Search for the cell housing the specified text and yield its (x, y) center coordinate. 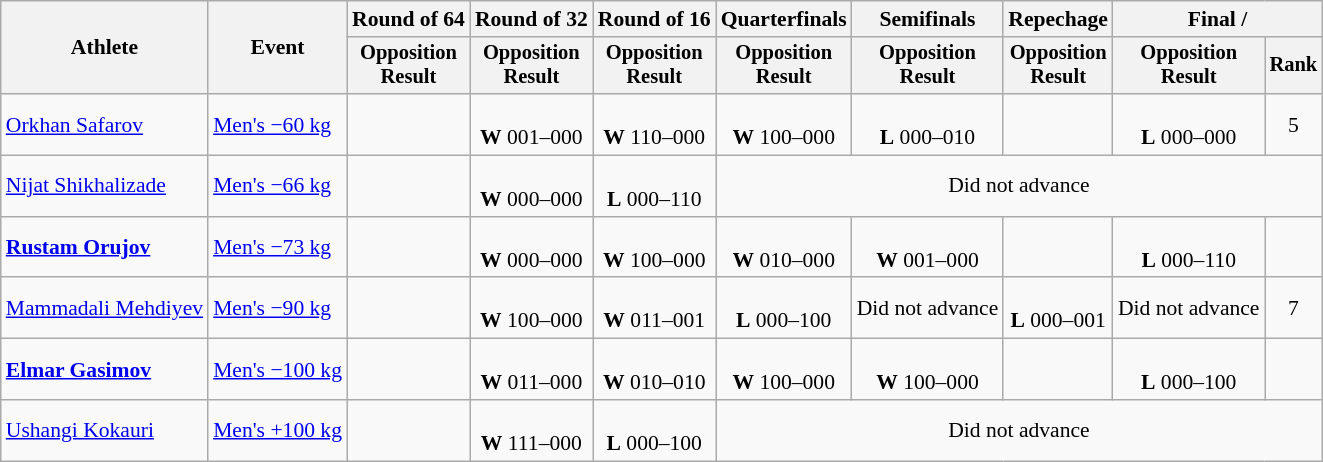
Rustam Orujov (104, 248)
L 000–000 (1189, 124)
W 110–000 (654, 124)
Final / (1218, 19)
5 (1294, 124)
Ushangi Kokauri (104, 430)
Round of 32 (532, 19)
Event (278, 48)
L 000–010 (928, 124)
Men's +100 kg (278, 430)
Mammadali Mehdiyev (104, 308)
Rank (1294, 66)
Round of 16 (654, 19)
Orkhan Safarov (104, 124)
W 111–000 (532, 430)
Men's −73 kg (278, 248)
W 010–000 (784, 248)
Round of 64 (408, 19)
W 011–001 (654, 308)
7 (1294, 308)
Semifinals (928, 19)
L 000–001 (1058, 308)
Men's −66 kg (278, 186)
Quarterfinals (784, 19)
Men's −60 kg (278, 124)
W 010–010 (654, 370)
Men's −100 kg (278, 370)
Elmar Gasimov (104, 370)
Repechage (1058, 19)
Athlete (104, 48)
W 011–000 (532, 370)
Men's −90 kg (278, 308)
Nijat Shikhalizade (104, 186)
